Return the [X, Y] coordinate for the center point of the cell that contains the specified text.  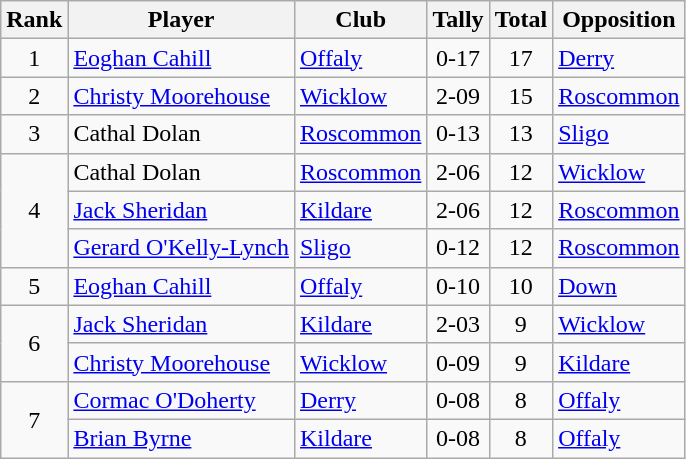
Opposition [619, 20]
1 [34, 58]
Rank [34, 20]
Gerard O'Kelly-Lynch [182, 248]
0-17 [458, 58]
Cormac O'Doherty [182, 400]
0-12 [458, 248]
Brian Byrne [182, 438]
17 [521, 58]
3 [34, 134]
Tally [458, 20]
15 [521, 96]
7 [34, 419]
5 [34, 286]
13 [521, 134]
6 [34, 343]
0-10 [458, 286]
10 [521, 286]
2-09 [458, 96]
2 [34, 96]
0-13 [458, 134]
Player [182, 20]
0-09 [458, 362]
Total [521, 20]
Club [360, 20]
Down [619, 286]
4 [34, 210]
2-03 [458, 324]
